Search for the cell housing the specified text and yield its [x, y] center coordinate. 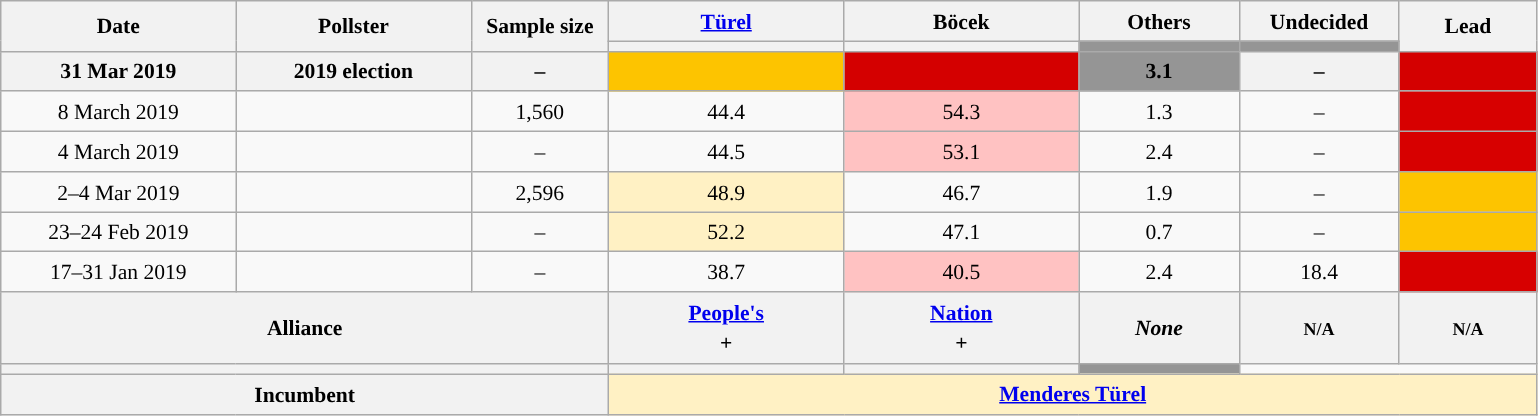
None [1159, 328]
0.7 [1159, 232]
Nation + [962, 328]
31 Mar 2019 [118, 71]
44.4 [726, 112]
Alliance [305, 328]
1,560 [540, 112]
40.5 [962, 272]
Others [1159, 21]
2,596 [540, 192]
Türel [726, 21]
2–4 Mar 2019 [118, 192]
53.1 [962, 152]
1.3 [1159, 112]
Lead [1468, 26]
Menderes Türel [1073, 395]
Pollster [354, 26]
Incumbent [305, 395]
48.9 [726, 192]
17–31 Jan 2019 [118, 272]
Böcek [962, 21]
4 March 2019 [118, 152]
52.2 [726, 232]
Sample size [540, 26]
People's + [726, 328]
46.7 [962, 192]
23–24 Feb 2019 [118, 232]
3.1 [1159, 71]
1.9 [1159, 192]
Date [118, 26]
18.4 [1319, 272]
8 March 2019 [118, 112]
2019 election [354, 71]
Undecided [1319, 21]
54.3 [962, 112]
44.5 [726, 152]
38.7 [726, 272]
47.1 [962, 232]
